Find where the given text appears and provide that cell's center as [x, y] coordinate. 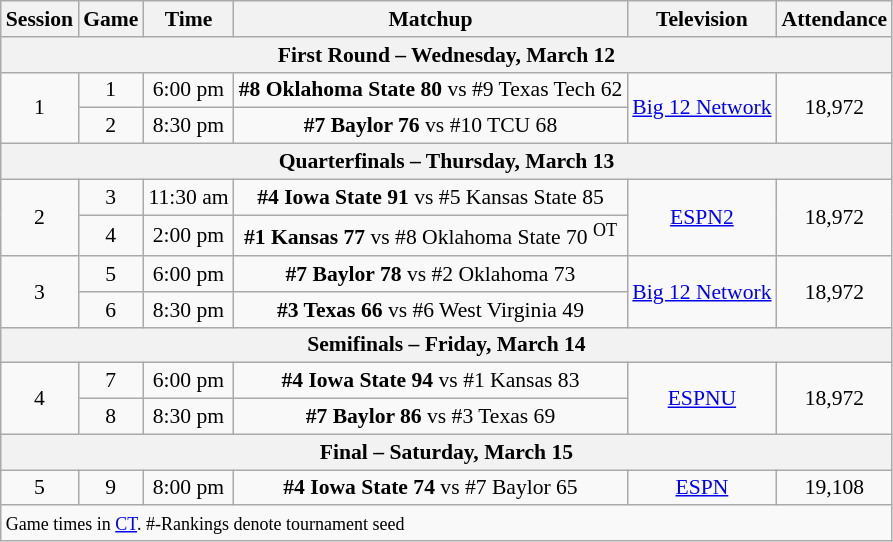
#4 Iowa State 74 vs #7 Baylor 65 [431, 488]
#8 Oklahoma State 80 vs #9 Texas Tech 62 [431, 90]
9 [110, 488]
First Round – Wednesday, March 12 [446, 55]
ESPN2 [702, 218]
7 [110, 381]
2:00 pm [188, 236]
8 [110, 417]
#4 Iowa State 94 vs #1 Kansas 83 [431, 381]
Game [110, 19]
8:00 pm [188, 488]
#3 Texas 66 vs #6 West Virginia 49 [431, 310]
Matchup [431, 19]
Final – Saturday, March 15 [446, 452]
Time [188, 19]
Quarterfinals – Thursday, March 13 [446, 162]
#7 Baylor 76 vs #10 TCU 68 [431, 126]
11:30 am [188, 197]
Attendance [835, 19]
Session [40, 19]
ESPN [702, 488]
6 [110, 310]
Semifinals – Friday, March 14 [446, 345]
#7 Baylor 78 vs #2 Oklahoma 73 [431, 274]
19,108 [835, 488]
Television [702, 19]
#7 Baylor 86 vs #3 Texas 69 [431, 417]
ESPNU [702, 398]
#4 Iowa State 91 vs #5 Kansas State 85 [431, 197]
#1 Kansas 77 vs #8 Oklahoma State 70 OT [431, 236]
Game times in CT. #-Rankings denote tournament seed [446, 524]
